Find where the given text appears and provide that cell's center as [x, y] coordinate. 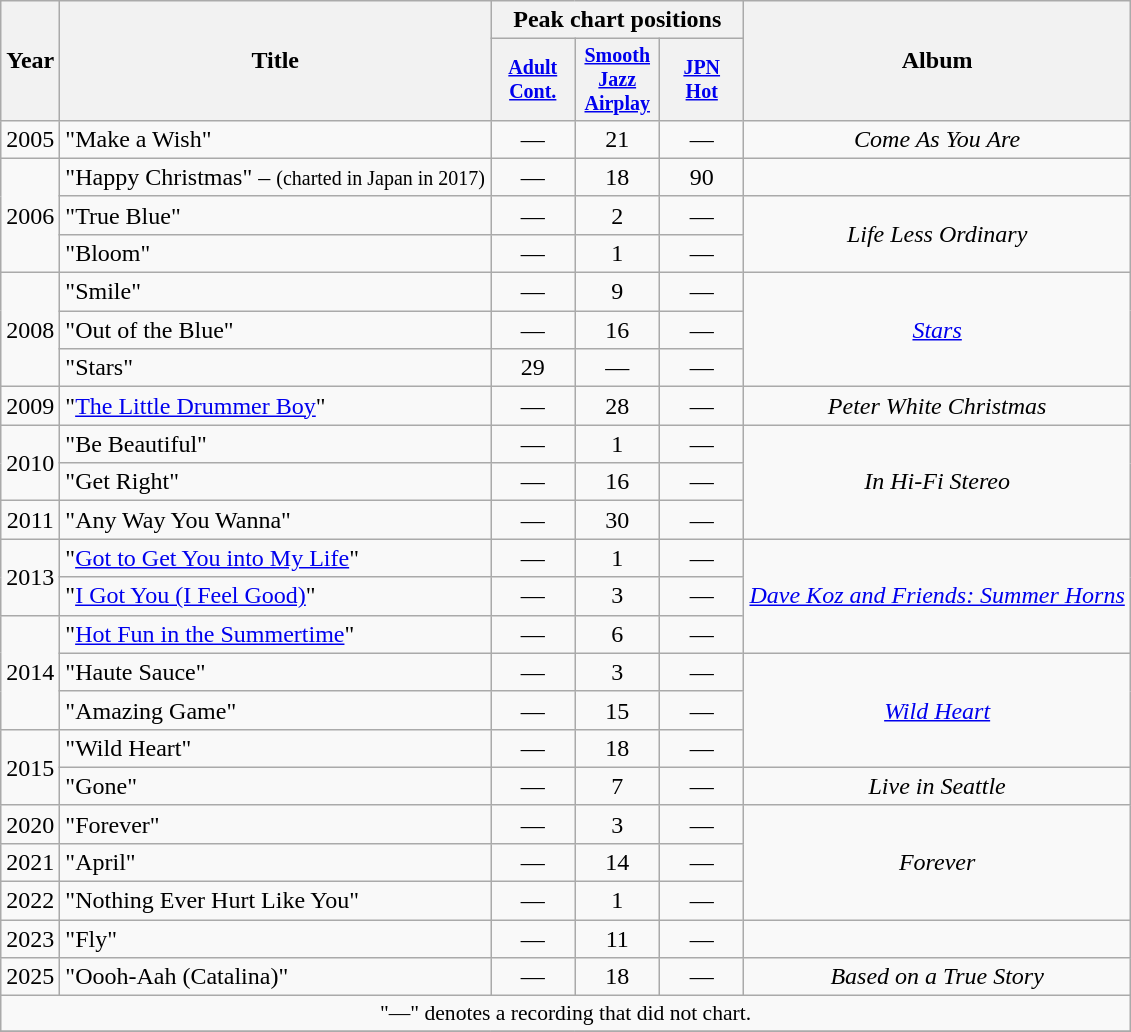
Wild Heart [937, 710]
30 [617, 520]
2010 [30, 463]
"Amazing Game" [276, 710]
"Nothing Ever Hurt Like You" [276, 901]
2006 [30, 215]
Peter White Christmas [937, 406]
"Get Right" [276, 482]
"Out of the Blue" [276, 330]
"Oooh-Aah (Catalina)" [276, 977]
Stars [937, 330]
JPNHot [701, 80]
2020 [30, 824]
2025 [30, 977]
"Any Way You Wanna" [276, 520]
29 [533, 368]
Based on a True Story [937, 977]
"Be Beautiful" [276, 444]
"Happy Christmas" – (charted in Japan in 2017) [276, 177]
"The Little Drummer Boy" [276, 406]
"Hot Fun in the Summertime" [276, 634]
6 [617, 634]
Live in Seattle [937, 786]
2021 [30, 862]
21 [617, 139]
"Got to Get You into My Life" [276, 558]
AdultCont. [533, 80]
"—" denotes a recording that did not chart. [566, 1014]
2022 [30, 901]
Peak chart positions [618, 20]
"Stars" [276, 368]
"Forever" [276, 824]
15 [617, 710]
2 [617, 215]
"Make a Wish" [276, 139]
9 [617, 292]
2023 [30, 939]
2008 [30, 330]
Title [276, 61]
"Haute Sauce" [276, 672]
2013 [30, 577]
"True Blue" [276, 215]
2009 [30, 406]
"Wild Heart" [276, 748]
"April" [276, 862]
Album [937, 61]
Year [30, 61]
"Bloom" [276, 253]
In Hi-Fi Stereo [937, 482]
28 [617, 406]
Life Less Ordinary [937, 234]
Forever [937, 862]
2014 [30, 672]
"Smile" [276, 292]
Dave Koz and Friends: Summer Horns [937, 596]
11 [617, 939]
"Gone" [276, 786]
7 [617, 786]
Come As You Are [937, 139]
2015 [30, 767]
2005 [30, 139]
90 [701, 177]
"I Got You (I Feel Good)" [276, 596]
2011 [30, 520]
Smooth JazzAirplay [617, 80]
14 [617, 862]
"Fly" [276, 939]
